Find where the given text appears and provide that cell's center as [x, y] coordinate. 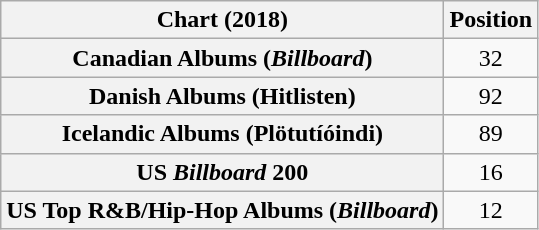
Position [491, 20]
89 [491, 134]
16 [491, 172]
12 [491, 210]
Canadian Albums (Billboard) [222, 58]
92 [491, 96]
Danish Albums (Hitlisten) [222, 96]
32 [491, 58]
Icelandic Albums (Plötutíóindi) [222, 134]
US Billboard 200 [222, 172]
US Top R&B/Hip-Hop Albums (Billboard) [222, 210]
Chart (2018) [222, 20]
